From the cell containing the given text, extract its center point as [X, Y] coordinate. 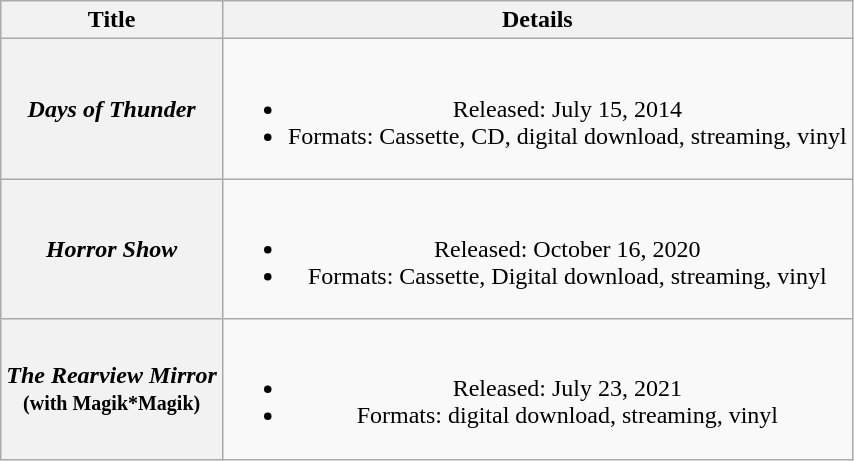
Horror Show [112, 249]
The Rearview Mirror (with Magik*Magik) [112, 389]
Released: July 15, 2014Formats: Cassette, CD, digital download, streaming, vinyl [537, 109]
Released: July 23, 2021Formats: digital download, streaming, vinyl [537, 389]
Days of Thunder [112, 109]
Released: October 16, 2020Formats: Cassette, Digital download, streaming, vinyl [537, 249]
Details [537, 20]
Title [112, 20]
